For the text-containing cell, return its midpoint in (x, y) coordinate format. 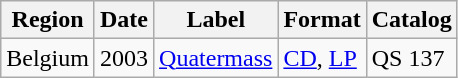
Format (322, 20)
Catalog (412, 20)
Quatermass (216, 58)
Date (124, 20)
Belgium (48, 58)
Region (48, 20)
QS 137 (412, 58)
CD, LP (322, 58)
2003 (124, 58)
Label (216, 20)
